Scan for the cell matching the given text and deliver its (X, Y) coordinate at center. 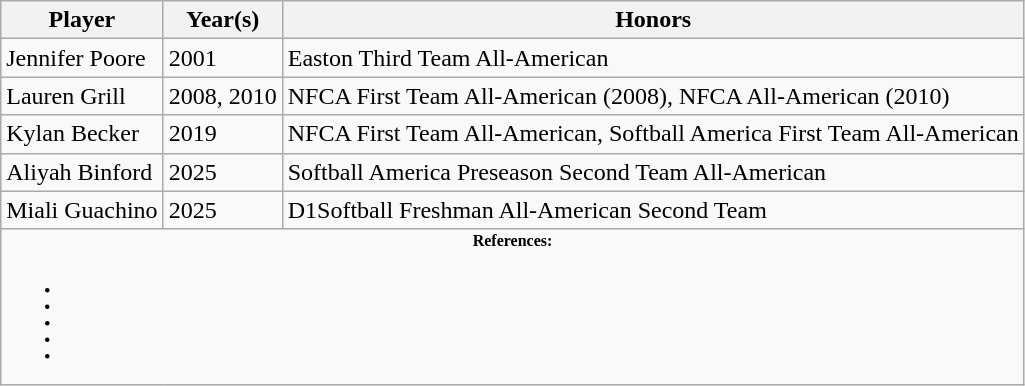
D1Softball Freshman All-American Second Team (653, 210)
References: (512, 306)
Aliyah Binford (82, 172)
NFCA First Team All-American (2008), NFCA All-American (2010) (653, 96)
Year(s) (222, 20)
Player (82, 20)
Kylan Becker (82, 134)
Easton Third Team All-American (653, 58)
2019 (222, 134)
Honors (653, 20)
NFCA First Team All-American, Softball America First Team All-American (653, 134)
Lauren Grill (82, 96)
2001 (222, 58)
Jennifer Poore (82, 58)
Miali Guachino (82, 210)
2008, 2010 (222, 96)
Softball America Preseason Second Team All-American (653, 172)
